Output the (x, y) coordinate of the center of the cell containing the given text.  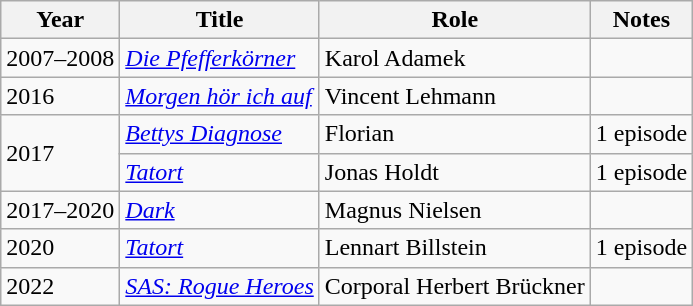
Morgen hör ich auf (220, 96)
Karol Adamek (454, 58)
Lennart Billstein (454, 248)
Die Pfefferkörner (220, 58)
Corporal Herbert Brückner (454, 286)
Title (220, 20)
Florian (454, 134)
2017 (60, 153)
Dark (220, 210)
Jonas Holdt (454, 172)
Vincent Lehmann (454, 96)
Notes (641, 20)
2016 (60, 96)
2020 (60, 248)
2022 (60, 286)
2017–2020 (60, 210)
Bettys Diagnose (220, 134)
2007–2008 (60, 58)
Role (454, 20)
Year (60, 20)
SAS: Rogue Heroes (220, 286)
Magnus Nielsen (454, 210)
